Provide the [X, Y] coordinate of the cell's center where the given text is located.  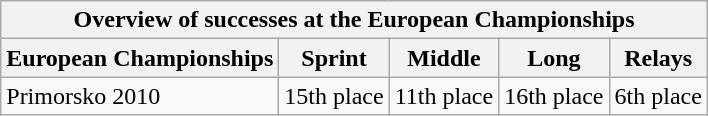
11th place [444, 96]
15th place [334, 96]
Middle [444, 58]
Sprint [334, 58]
Overview of successes at the European Championships [354, 20]
16th place [554, 96]
6th place [658, 96]
European Championships [140, 58]
Relays [658, 58]
Long [554, 58]
Primorsko 2010 [140, 96]
